Output the [X, Y] coordinate of the center of the cell containing the given text.  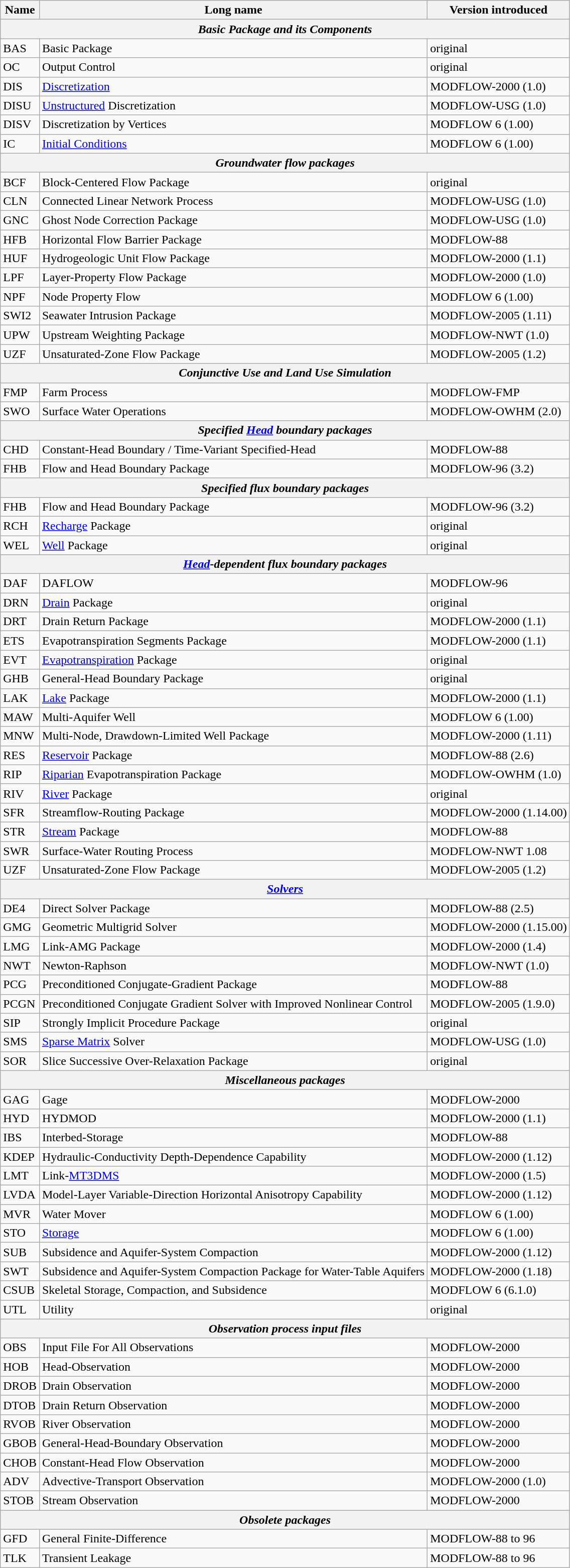
Link-AMG Package [233, 946]
RIV [20, 793]
Storage [233, 1233]
Preconditioned Conjugate-Gradient Package [233, 985]
IC [20, 144]
MODFLOW 6 (6.1.0) [499, 1290]
Evapotranspiration Segments Package [233, 641]
SFR [20, 812]
River Observation [233, 1424]
MODFLOW-2000 (1.18) [499, 1271]
Advective-Transport Observation [233, 1482]
RIP [20, 774]
Reservoir Package [233, 755]
Specified Head boundary packages [285, 430]
MODFLOW-88 (2.5) [499, 908]
OC [20, 67]
MODFLOW-OWHM (2.0) [499, 411]
Well Package [233, 545]
RCH [20, 526]
Surface-Water Routing Process [233, 851]
Solvers [285, 889]
Obsolete packages [285, 1520]
Groundwater flow packages [285, 163]
ADV [20, 1482]
LAK [20, 698]
PCGN [20, 1004]
STOB [20, 1501]
DRN [20, 602]
SWI2 [20, 316]
Name [20, 10]
MODFLOW-2005 (1.9.0) [499, 1004]
BCF [20, 182]
DE4 [20, 908]
Multi-Aquifer Well [233, 717]
Skeletal Storage, Compaction, and Subsidence [233, 1290]
MNW [20, 736]
MODFLOW-2000 (1.11) [499, 736]
HYD [20, 1118]
Subsidence and Aquifer-System Compaction Package for Water-Table Aquifers [233, 1271]
Drain Return Package [233, 622]
Upstream Weighting Package [233, 335]
Strongly Implicit Procedure Package [233, 1023]
GHB [20, 679]
General-Head Boundary Package [233, 679]
SWO [20, 411]
Utility [233, 1309]
Connected Linear Network Process [233, 201]
CHOB [20, 1463]
Lake Package [233, 698]
Discretization [233, 86]
Link-MT3DMS [233, 1176]
Horizontal Flow Barrier Package [233, 239]
Discretization by Vertices [233, 125]
SMS [20, 1042]
Head-Observation [233, 1367]
DIS [20, 86]
OBS [20, 1348]
Stream Package [233, 831]
HUF [20, 259]
Miscellaneous packages [285, 1080]
MODFLOW-96 [499, 583]
Constant-Head Boundary / Time-Variant Specified-Head [233, 449]
MODFLOW-2000 (1.14.00) [499, 812]
DROB [20, 1386]
TLK [20, 1558]
Long name [233, 10]
Input File For All Observations [233, 1348]
Surface Water Operations [233, 411]
LMG [20, 946]
General-Head-Boundary Observation [233, 1443]
MVR [20, 1214]
WEL [20, 545]
SIP [20, 1023]
MODFLOW-2000 (1.15.00) [499, 927]
DTOB [20, 1405]
NWT [20, 966]
GFD [20, 1539]
UPW [20, 335]
Specified flux boundary packages [285, 488]
RES [20, 755]
DISU [20, 105]
Observation process input files [285, 1329]
MODFLOW-2000 (1.5) [499, 1176]
MODFLOW-FMP [499, 392]
Riparian Evapotranspiration Package [233, 774]
Constant-Head Flow Observation [233, 1463]
MODFLOW-2005 (1.11) [499, 316]
MODFLOW-NWT 1.08 [499, 851]
FMP [20, 392]
UTL [20, 1309]
Interbed-Storage [233, 1137]
Sparse Matrix Solver [233, 1042]
Gage [233, 1099]
General Finite-Difference [233, 1539]
Node Property Flow [233, 297]
LVDA [20, 1195]
Slice Successive Over-Relaxation Package [233, 1061]
Initial Conditions [233, 144]
Geometric Multigrid Solver [233, 927]
Basic Package and its Components [285, 29]
STO [20, 1233]
Direct Solver Package [233, 908]
MODFLOW-2000 (1.4) [499, 946]
Ghost Node Correction Package [233, 220]
BAS [20, 48]
RVOB [20, 1424]
Drain Observation [233, 1386]
Basic Package [233, 48]
CSUB [20, 1290]
Farm Process [233, 392]
DISV [20, 125]
Hydrogeologic Unit Flow Package [233, 259]
Multi-Node, Drawdown-Limited Well Package [233, 736]
STR [20, 831]
MAW [20, 717]
Transient Leakage [233, 1558]
DRT [20, 622]
River Package [233, 793]
GMG [20, 927]
MODFLOW-88 (2.6) [499, 755]
EVT [20, 660]
NPF [20, 297]
Hydraulic-Conductivity Depth-Dependence Capability [233, 1156]
SUB [20, 1252]
PCG [20, 985]
Drain Package [233, 602]
Model-Layer Variable-Direction Horizontal Anisotropy Capability [233, 1195]
Layer-Property Flow Package [233, 278]
HOB [20, 1367]
GAG [20, 1099]
HYDMOD [233, 1118]
Streamflow-Routing Package [233, 812]
SWR [20, 851]
IBS [20, 1137]
Preconditioned Conjugate Gradient Solver with Improved Nonlinear Control [233, 1004]
Subsidence and Aquifer-System Compaction [233, 1252]
Version introduced [499, 10]
KDEP [20, 1156]
SWT [20, 1271]
DAF [20, 583]
Water Mover [233, 1214]
LMT [20, 1176]
CHD [20, 449]
Newton-Raphson [233, 966]
DAFLOW [233, 583]
Drain Return Observation [233, 1405]
SOR [20, 1061]
GBOB [20, 1443]
Recharge Package [233, 526]
Head-dependent flux boundary packages [285, 564]
Seawater Intrusion Package [233, 316]
CLN [20, 201]
HFB [20, 239]
LPF [20, 278]
Output Control [233, 67]
MODFLOW-OWHM (1.0) [499, 774]
Evapotranspiration Package [233, 660]
Stream Observation [233, 1501]
GNC [20, 220]
Unstructured Discretization [233, 105]
ETS [20, 641]
Conjunctive Use and Land Use Simulation [285, 373]
Block-Centered Flow Package [233, 182]
